Detect which cell encompasses the target text, then output its (x, y) center coordinate. 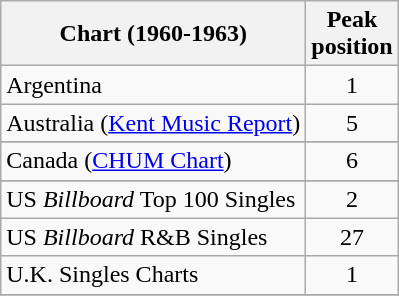
5 (352, 123)
Argentina (154, 85)
6 (352, 161)
US Billboard R&B Singles (154, 237)
U.K. Singles Charts (154, 275)
2 (352, 199)
Peakposition (352, 34)
27 (352, 237)
US Billboard Top 100 Singles (154, 199)
Canada (CHUM Chart) (154, 161)
Chart (1960-1963) (154, 34)
Australia (Kent Music Report) (154, 123)
